Capture the cell that displays the provided text and extract its (X, Y) central coordinate. 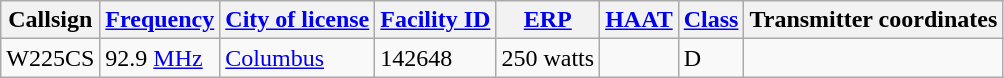
Facility ID (436, 20)
Frequency (160, 20)
Transmitter coordinates (874, 20)
ERP (548, 20)
HAAT (640, 20)
250 watts (548, 58)
W225CS (50, 58)
142648 (436, 58)
Columbus (298, 58)
City of license (298, 20)
92.9 MHz (160, 58)
D (711, 58)
Callsign (50, 20)
Class (711, 20)
